Return the [x, y] coordinate for the center point of the cell that contains the specified text.  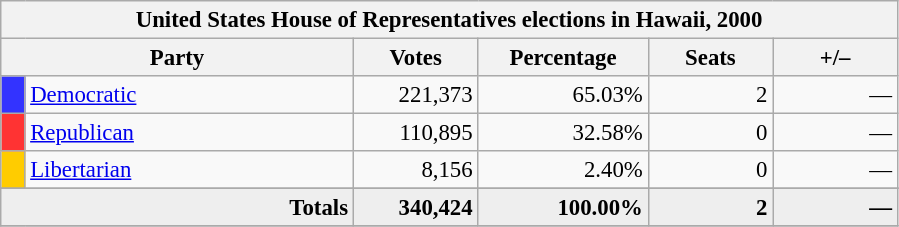
Libertarian [189, 170]
100.00% [563, 208]
110,895 [416, 133]
Party [178, 58]
United States House of Representatives elections in Hawaii, 2000 [450, 20]
2.40% [563, 170]
32.58% [563, 133]
Percentage [563, 58]
Republican [189, 133]
Totals [178, 208]
Seats [710, 58]
Democratic [189, 95]
340,424 [416, 208]
Votes [416, 58]
8,156 [416, 170]
221,373 [416, 95]
65.03% [563, 95]
+/– [836, 58]
